Determine the (X, Y) coordinate at the center of the cell enclosing the given text.  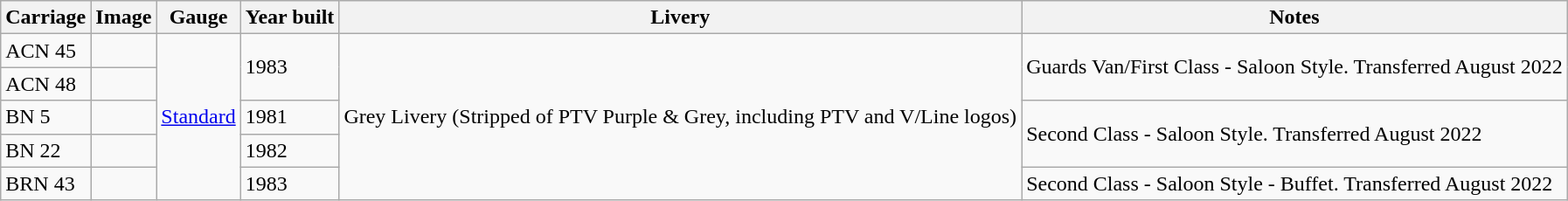
BN 22 (45, 150)
Second Class - Saloon Style. Transferred August 2022 (1295, 134)
Second Class - Saloon Style - Buffet. Transferred August 2022 (1295, 184)
1981 (290, 117)
Year built (290, 17)
ACN 48 (45, 84)
Gauge (198, 17)
BN 5 (45, 117)
Standard (198, 117)
ACN 45 (45, 51)
Grey Livery (Stripped of PTV Purple & Grey, including PTV and V/Line logos) (680, 117)
Livery (680, 17)
Guards Van/First Class - Saloon Style. Transferred August 2022 (1295, 67)
1982 (290, 150)
Carriage (45, 17)
Notes (1295, 17)
BRN 43 (45, 184)
Image (124, 17)
